Detect which cell encompasses the target text, then output its (x, y) center coordinate. 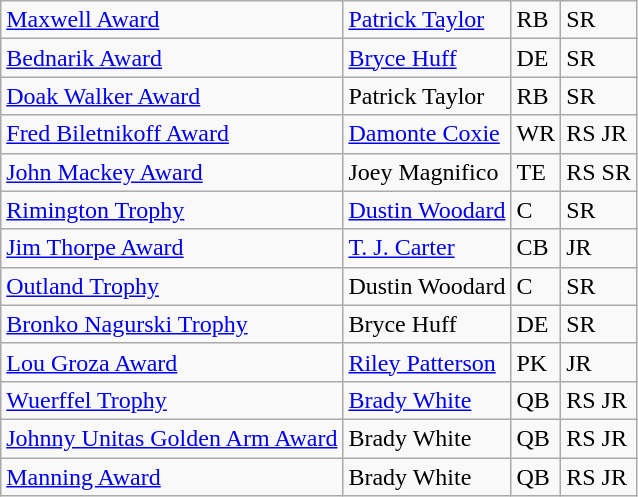
CB (536, 248)
PK (536, 362)
Lou Groza Award (172, 362)
John Mackey Award (172, 172)
RS SR (599, 172)
Rimington Trophy (172, 210)
Maxwell Award (172, 20)
Bronko Nagurski Trophy (172, 324)
Outland Trophy (172, 286)
Doak Walker Award (172, 96)
Damonte Coxie (427, 134)
WR (536, 134)
Fred Biletnikoff Award (172, 134)
Wuerffel Trophy (172, 400)
T. J. Carter (427, 248)
TE (536, 172)
Jim Thorpe Award (172, 248)
Joey Magnifico (427, 172)
Manning Award (172, 477)
Bednarik Award (172, 58)
Riley Patterson (427, 362)
Johnny Unitas Golden Arm Award (172, 438)
